Output the [X, Y] coordinate of the center of the cell containing the given text.  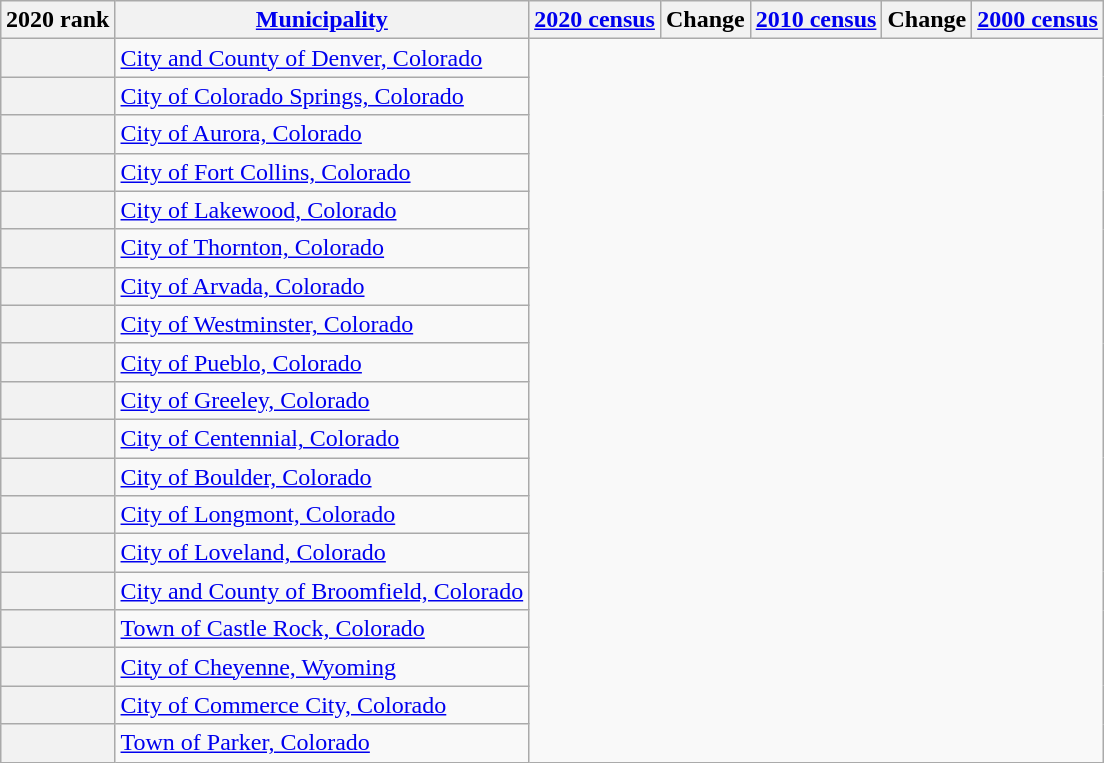
Town of Castle Rock, Colorado [322, 629]
City of Arvada, Colorado [322, 286]
2020 rank [58, 20]
City of Westminster, Colorado [322, 324]
2010 census [816, 20]
City of Lakewood, Colorado [322, 210]
City of Thornton, Colorado [322, 248]
City of Commerce City, Colorado [322, 705]
City of Boulder, Colorado [322, 477]
City and County of Broomfield, Colorado [322, 591]
City and County of Denver, Colorado [322, 58]
City of Pueblo, Colorado [322, 362]
City of Colorado Springs, Colorado [322, 96]
City of Aurora, Colorado [322, 134]
City of Longmont, Colorado [322, 515]
Municipality [322, 20]
2000 census [1038, 20]
City of Fort Collins, Colorado [322, 172]
Town of Parker, Colorado [322, 743]
2020 census [595, 20]
City of Loveland, Colorado [322, 553]
City of Cheyenne, Wyoming [322, 667]
City of Centennial, Colorado [322, 438]
City of Greeley, Colorado [322, 400]
